Return the [X, Y] coordinate for the center point of the cell that contains the specified text.  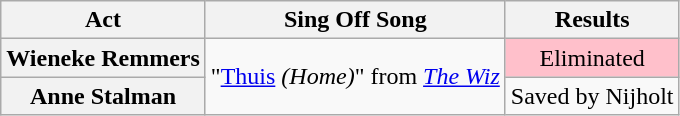
Sing Off Song [355, 20]
"Thuis (Home)" from The Wiz [355, 77]
Wieneke Remmers [104, 58]
Anne Stalman [104, 96]
Saved by Nijholt [592, 96]
Eliminated [592, 58]
Act [104, 20]
Results [592, 20]
